Identify which cell holds the provided text, then report its [x, y] central coordinate. 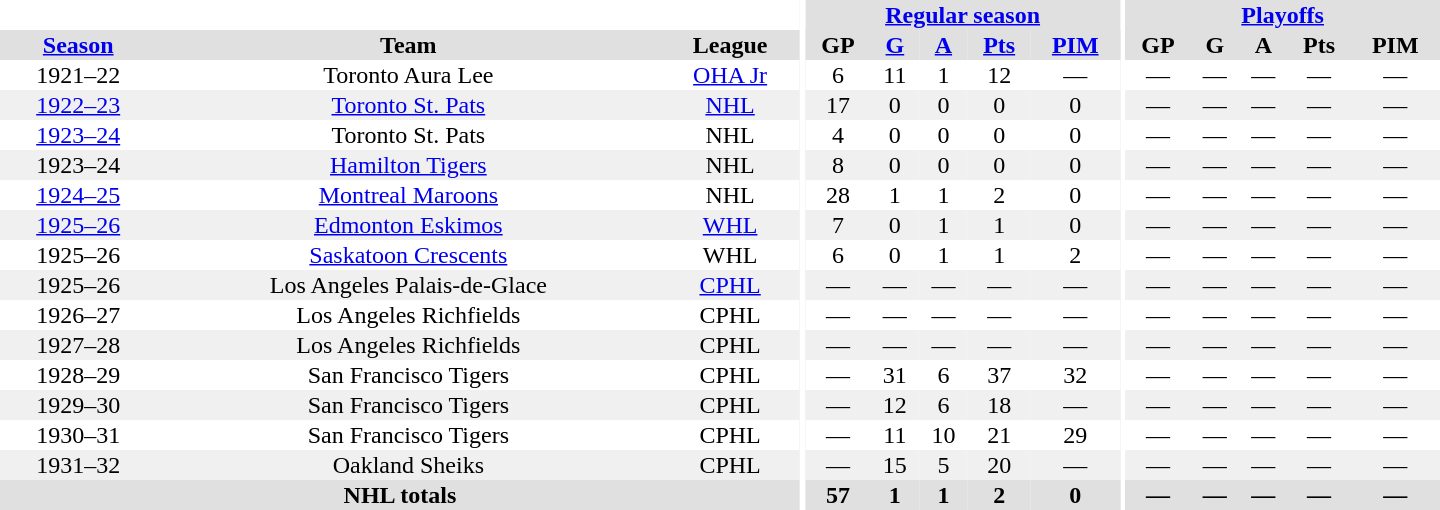
15 [896, 465]
5 [944, 465]
31 [896, 375]
17 [838, 105]
20 [1000, 465]
Playoffs [1282, 15]
28 [838, 195]
21 [1000, 435]
1924–25 [78, 195]
1921–22 [78, 75]
18 [1000, 405]
League [730, 45]
1929–30 [78, 405]
1922–23 [78, 105]
10 [944, 435]
8 [838, 165]
1928–29 [78, 375]
OHA Jr [730, 75]
1927–28 [78, 345]
Hamilton Tigers [408, 165]
Saskatoon Crescents [408, 255]
Los Angeles Palais-de-Glace [408, 285]
Season [78, 45]
Edmonton Eskimos [408, 225]
Oakland Sheiks [408, 465]
37 [1000, 375]
7 [838, 225]
Regular season [962, 15]
32 [1076, 375]
Team [408, 45]
4 [838, 135]
57 [838, 495]
1931–32 [78, 465]
1926–27 [78, 315]
NHL totals [400, 495]
29 [1076, 435]
1930–31 [78, 435]
Toronto Aura Lee [408, 75]
Montreal Maroons [408, 195]
